From the cell containing the given text, extract its center point as (X, Y) coordinate. 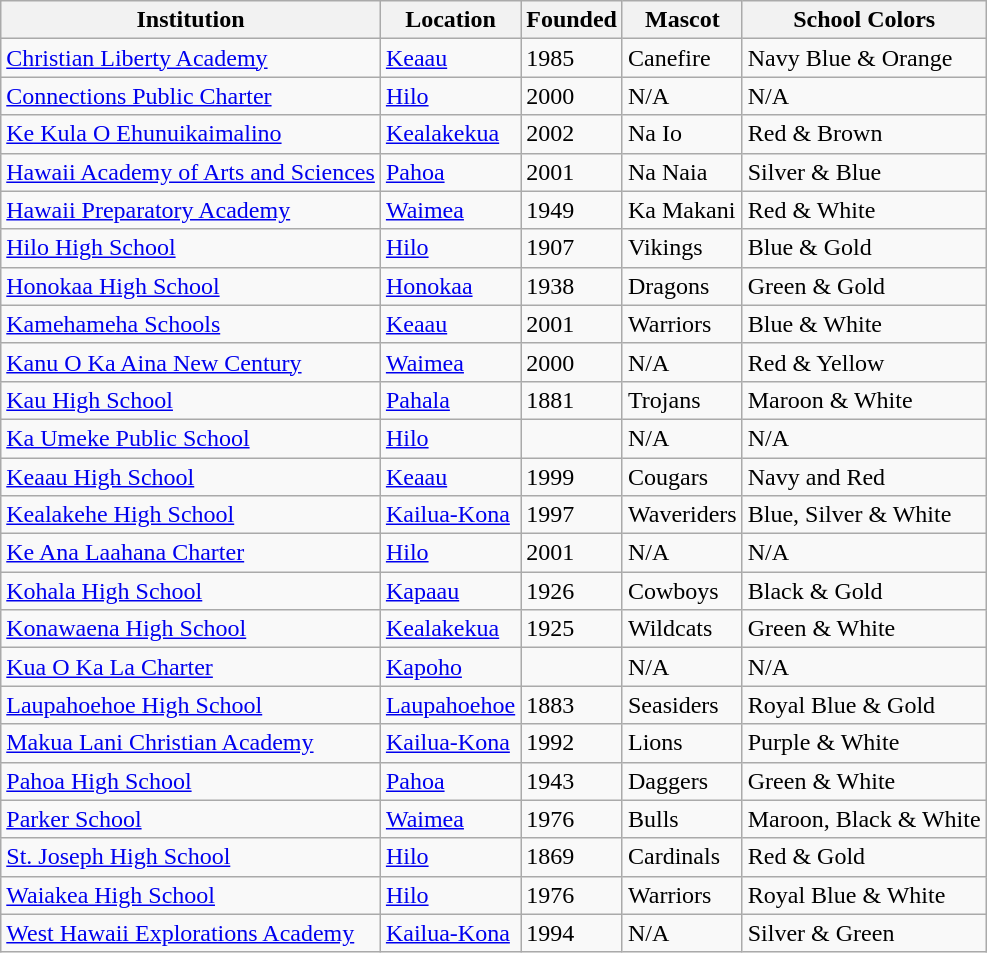
Vikings (682, 248)
Location (450, 20)
Makua Lani Christian Academy (191, 743)
Blue & Gold (864, 248)
Lions (682, 743)
Hawaii Academy of Arts and Sciences (191, 172)
Green & Gold (864, 286)
Dragons (682, 286)
Waiakea High School (191, 895)
1949 (572, 210)
2002 (572, 134)
Keaau High School (191, 477)
Cardinals (682, 857)
Pahala (450, 400)
Canefire (682, 58)
Wildcats (682, 629)
1938 (572, 286)
Konawaena High School (191, 629)
Ke Ana Laahana Charter (191, 553)
1994 (572, 933)
Honokaa (450, 286)
Seasiders (682, 705)
Na Io (682, 134)
Bulls (682, 819)
Trojans (682, 400)
Ka Umeke Public School (191, 438)
Red & Yellow (864, 362)
Waveriders (682, 515)
Hilo High School (191, 248)
Red & Gold (864, 857)
1869 (572, 857)
Blue, Silver & White (864, 515)
Kanu O Ka Aina New Century (191, 362)
Cowboys (682, 591)
School Colors (864, 20)
Kua O Ka La Charter (191, 667)
1999 (572, 477)
Kohala High School (191, 591)
1997 (572, 515)
1925 (572, 629)
Kealakehe High School (191, 515)
Institution (191, 20)
Maroon, Black & White (864, 819)
Cougars (682, 477)
Laupahoehoe (450, 705)
Purple & White (864, 743)
Kamehameha Schools (191, 324)
Red & White (864, 210)
Maroon & White (864, 400)
Kapaau (450, 591)
Kapoho (450, 667)
Mascot (682, 20)
Navy Blue & Orange (864, 58)
Christian Liberty Academy (191, 58)
Connections Public Charter (191, 96)
Ke Kula O Ehunuikaimalino (191, 134)
1943 (572, 781)
Hawaii Preparatory Academy (191, 210)
Daggers (682, 781)
Na Naia (682, 172)
Silver & Blue (864, 172)
Kau High School (191, 400)
Laupahoehoe High School (191, 705)
1992 (572, 743)
Royal Blue & Gold (864, 705)
Black & Gold (864, 591)
Parker School (191, 819)
1985 (572, 58)
St. Joseph High School (191, 857)
1907 (572, 248)
Royal Blue & White (864, 895)
Silver & Green (864, 933)
1881 (572, 400)
Navy and Red (864, 477)
1926 (572, 591)
Honokaa High School (191, 286)
Red & Brown (864, 134)
1883 (572, 705)
West Hawaii Explorations Academy (191, 933)
Founded (572, 20)
Pahoa High School (191, 781)
Blue & White (864, 324)
Ka Makani (682, 210)
